Output the (x, y) coordinate of the center of the cell containing the given text.  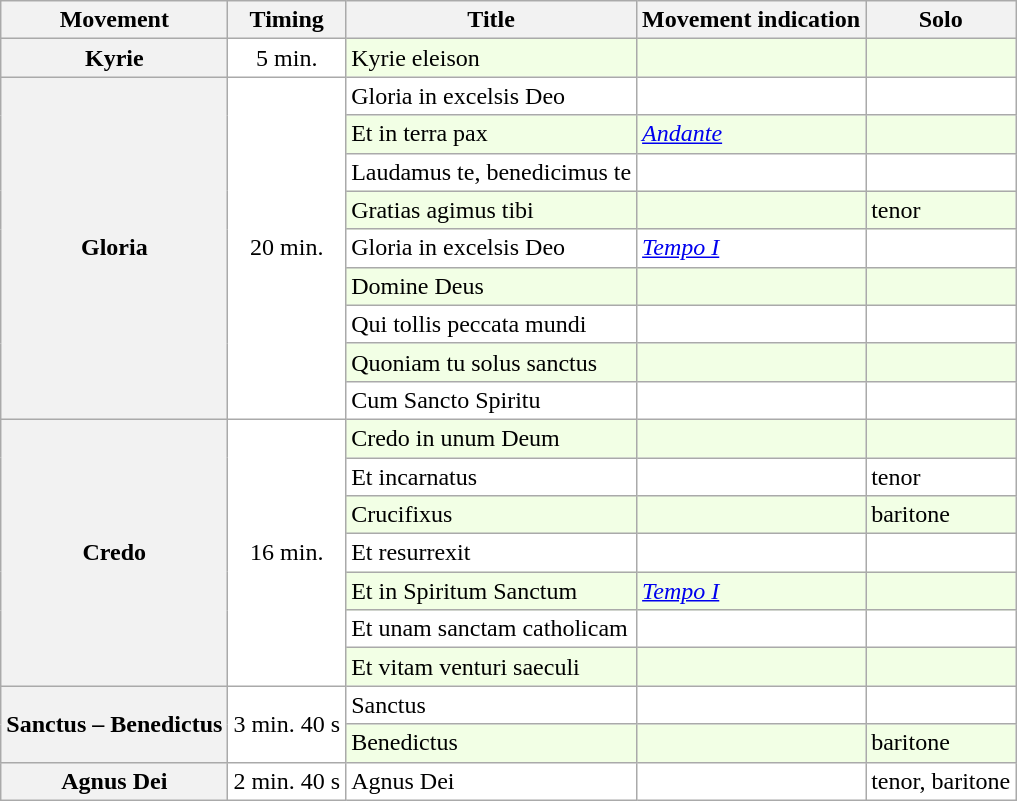
Et unam sanctam catholicam (492, 629)
16 min. (287, 552)
Et in terra pax (492, 134)
Et vitam venturi saeculi (492, 667)
Movement (114, 20)
Solo (941, 20)
20 min. (287, 248)
Timing (287, 20)
Quoniam tu solus sanctus (492, 362)
Andante (752, 134)
5 min. (287, 58)
Kyrie (114, 58)
Crucifixus (492, 515)
Kyrie eleison (492, 58)
Et resurrexit (492, 553)
Laudamus te, benedicimus te (492, 172)
Sanctus – Benedictus (114, 724)
Title (492, 20)
tenor, baritone (941, 781)
Et in Spiritum Sanctum (492, 591)
3 min. 40 s (287, 724)
Cum Sancto Spiritu (492, 400)
Gratias agimus tibi (492, 210)
Domine Deus (492, 286)
2 min. 40 s (287, 781)
Benedictus (492, 743)
Et incarnatus (492, 477)
Sanctus (492, 705)
Movement indication (752, 20)
Qui tollis peccata mundi (492, 324)
Gloria (114, 248)
Credo in unum Deum (492, 438)
Credo (114, 552)
